Find where the given text appears and provide that cell's center as (X, Y) coordinate. 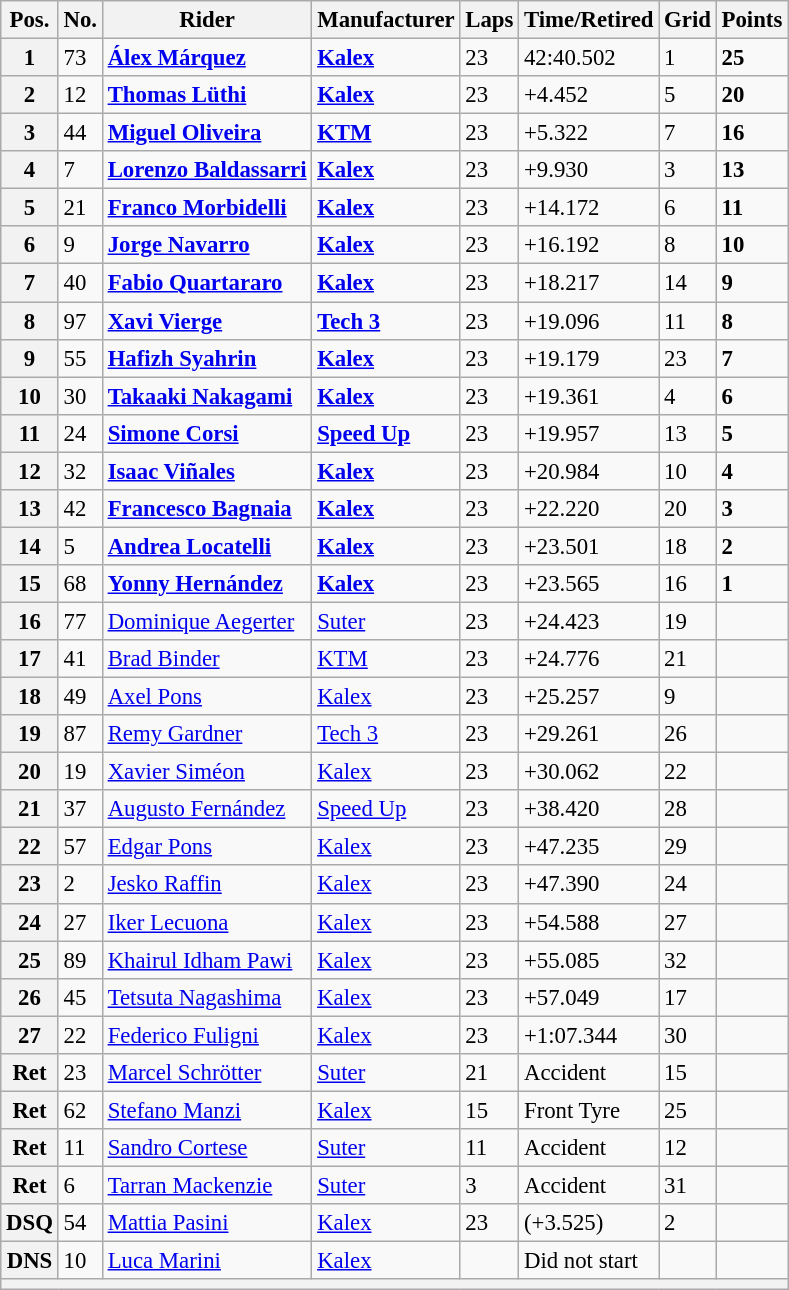
Augusto Fernández (207, 809)
+47.390 (589, 885)
45 (80, 997)
Remy Gardner (207, 734)
Xavier Siméon (207, 772)
44 (80, 133)
+24.776 (589, 659)
55 (80, 358)
No. (80, 20)
Tetsuta Nagashima (207, 997)
Front Tyre (589, 1110)
Fabio Quartararo (207, 283)
+24.423 (589, 621)
68 (80, 584)
89 (80, 960)
+20.984 (589, 471)
+22.220 (589, 509)
49 (80, 697)
57 (80, 847)
Isaac Viñales (207, 471)
Khairul Idham Pawi (207, 960)
+19.957 (589, 433)
42 (80, 509)
Franco Morbidelli (207, 208)
Hafizh Syahrin (207, 358)
97 (80, 321)
+1:07.344 (589, 1035)
Rider (207, 20)
Manufacturer (386, 20)
+16.192 (589, 245)
+57.049 (589, 997)
+23.565 (589, 584)
Edgar Pons (207, 847)
+19.179 (589, 358)
Simone Corsi (207, 433)
Jesko Raffin (207, 885)
Xavi Vierge (207, 321)
Álex Márquez (207, 58)
28 (688, 809)
+4.452 (589, 95)
+25.257 (589, 697)
37 (80, 809)
42:40.502 (589, 58)
Tarran Mackenzie (207, 1185)
Dominique Aegerter (207, 621)
+38.420 (589, 809)
62 (80, 1110)
Luca Marini (207, 1261)
Marcel Schrötter (207, 1073)
Andrea Locatelli (207, 546)
31 (688, 1185)
+9.930 (589, 170)
54 (80, 1223)
Pos. (30, 20)
Iker Lecuona (207, 922)
Points (752, 20)
Miguel Oliveira (207, 133)
Stefano Manzi (207, 1110)
+14.172 (589, 208)
Jorge Navarro (207, 245)
+29.261 (589, 734)
Laps (490, 20)
Lorenzo Baldassarri (207, 170)
Did not start (589, 1261)
73 (80, 58)
Yonny Hernández (207, 584)
77 (80, 621)
Mattia Pasini (207, 1223)
40 (80, 283)
Federico Fuligni (207, 1035)
Axel Pons (207, 697)
+19.361 (589, 396)
41 (80, 659)
+47.235 (589, 847)
Grid (688, 20)
(+3.525) (589, 1223)
DSQ (30, 1223)
Time/Retired (589, 20)
87 (80, 734)
+55.085 (589, 960)
Francesco Bagnaia (207, 509)
+54.588 (589, 922)
Brad Binder (207, 659)
+23.501 (589, 546)
Thomas Lüthi (207, 95)
Takaaki Nakagami (207, 396)
+30.062 (589, 772)
Sandro Cortese (207, 1148)
DNS (30, 1261)
29 (688, 847)
+5.322 (589, 133)
+18.217 (589, 283)
+19.096 (589, 321)
